Locate the cell with the specified text and output its [X, Y] center coordinate. 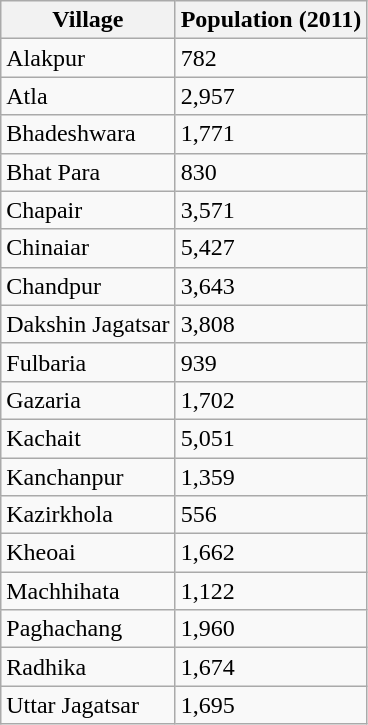
1,359 [271, 477]
Gazaria [88, 400]
Dakshin Jagatsar [88, 324]
3,643 [271, 286]
782 [271, 58]
Bhadeshwara [88, 134]
1,702 [271, 400]
1,674 [271, 667]
Chapair [88, 210]
1,695 [271, 705]
830 [271, 172]
Kanchanpur [88, 477]
Chinaiar [88, 248]
939 [271, 362]
3,571 [271, 210]
Village [88, 20]
Bhat Para [88, 172]
5,427 [271, 248]
3,808 [271, 324]
Uttar Jagatsar [88, 705]
Radhika [88, 667]
Population (2011) [271, 20]
Machhihata [88, 591]
1,662 [271, 553]
Chandpur [88, 286]
2,957 [271, 96]
556 [271, 515]
1,771 [271, 134]
Atla [88, 96]
1,122 [271, 591]
Kachait [88, 438]
Fulbaria [88, 362]
1,960 [271, 629]
Kazirkhola [88, 515]
Paghachang [88, 629]
5,051 [271, 438]
Alakpur [88, 58]
Kheoai [88, 553]
